Scan for the cell matching the given text and deliver its [x, y] coordinate at center. 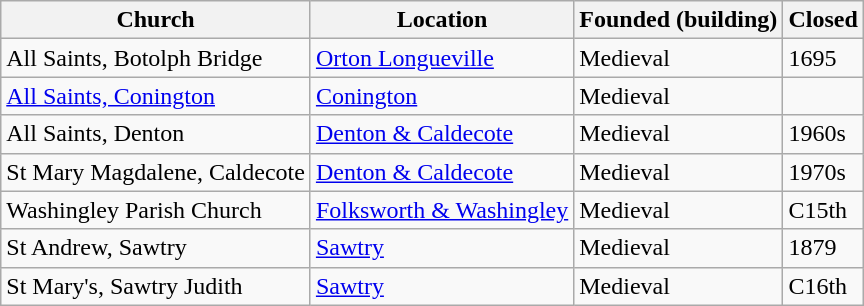
St Mary Magdalene, Caldecote [156, 172]
1970s [823, 172]
1960s [823, 134]
Folksworth & Washingley [442, 210]
Location [442, 20]
Washingley Parish Church [156, 210]
All Saints, Denton [156, 134]
Founded (building) [678, 20]
All Saints, Conington [156, 96]
Closed [823, 20]
1879 [823, 248]
C16th [823, 286]
All Saints, Botolph Bridge [156, 58]
St Andrew, Sawtry [156, 248]
Church [156, 20]
Orton Longueville [442, 58]
Conington [442, 96]
1695 [823, 58]
St Mary's, Sawtry Judith [156, 286]
C15th [823, 210]
